Provide the (x, y) coordinate of the cell's center where the given text is located.  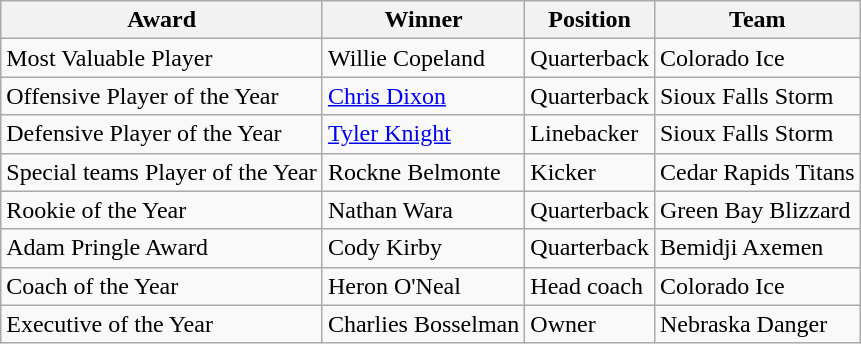
Heron O'Neal (423, 286)
Head coach (590, 286)
Coach of the Year (162, 286)
Adam Pringle Award (162, 248)
Cedar Rapids Titans (757, 172)
Defensive Player of the Year (162, 134)
Winner (423, 20)
Nebraska Danger (757, 324)
Bemidji Axemen (757, 248)
Rookie of the Year (162, 210)
Kicker (590, 172)
Nathan Wara (423, 210)
Willie Copeland (423, 58)
Chris Dixon (423, 96)
Tyler Knight (423, 134)
Most Valuable Player (162, 58)
Cody Kirby (423, 248)
Offensive Player of the Year (162, 96)
Owner (590, 324)
Position (590, 20)
Rockne Belmonte (423, 172)
Green Bay Blizzard (757, 210)
Special teams Player of the Year (162, 172)
Award (162, 20)
Team (757, 20)
Linebacker (590, 134)
Executive of the Year (162, 324)
Charlies Bosselman (423, 324)
